For the text-containing cell, return its midpoint in (X, Y) coordinate format. 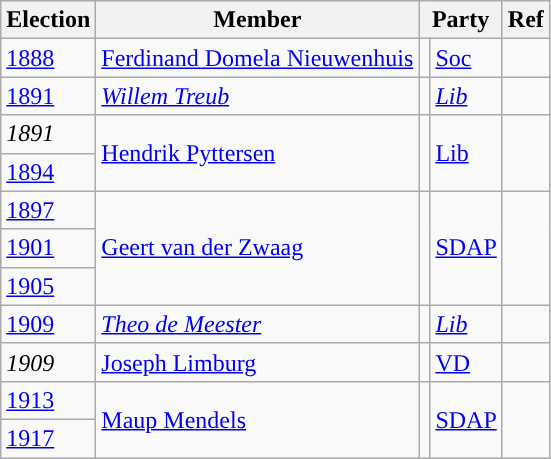
1894 (48, 172)
Theo de Meester (258, 324)
Party (460, 20)
Ferdinand Domela Nieuwenhuis (258, 58)
Member (258, 20)
Willem Treub (258, 96)
Soc (466, 58)
1888 (48, 58)
1897 (48, 210)
Maup Mendels (258, 419)
Geert van der Zwaag (258, 248)
Joseph Limburg (258, 362)
1905 (48, 286)
1901 (48, 248)
Ref (526, 20)
1917 (48, 438)
VD (466, 362)
Hendrik Pyttersen (258, 153)
1913 (48, 400)
Election (48, 20)
